Provide the (X, Y) coordinate of the cell's center where the given text is located.  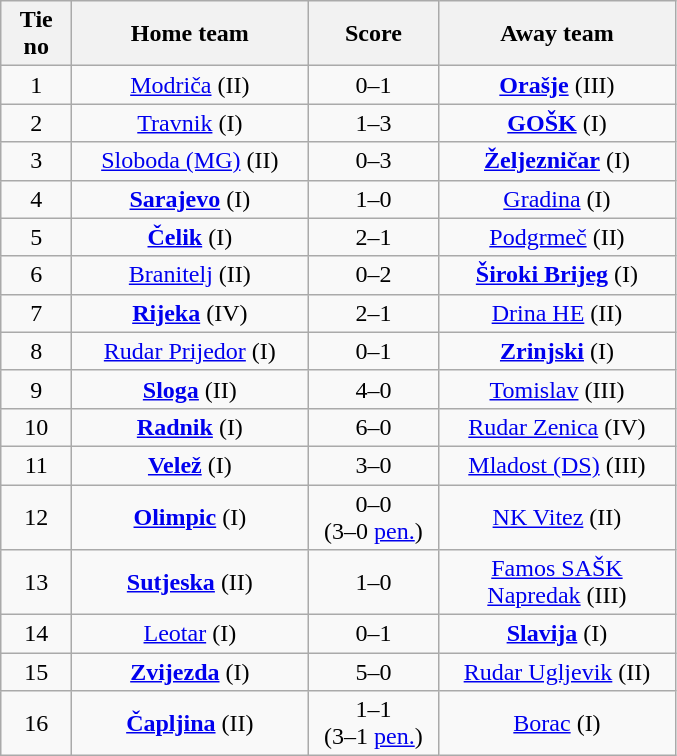
NK Vitez (II) (557, 516)
Rudar Zenica (IV) (557, 427)
9 (36, 389)
Slavija (I) (557, 634)
Gradina (I) (557, 199)
4–0 (374, 389)
8 (36, 351)
Home team (190, 34)
Modriča (II) (190, 85)
16 (36, 724)
0–2 (374, 275)
0–0(3–0 pen.) (374, 516)
Leotar (I) (190, 634)
3–0 (374, 465)
6–0 (374, 427)
6 (36, 275)
10 (36, 427)
Branitelj (II) (190, 275)
Rudar Prijedor (I) (190, 351)
Sloga (II) (190, 389)
Tomislav (III) (557, 389)
Away team (557, 34)
5 (36, 237)
Sutjeska (II) (190, 582)
11 (36, 465)
Radnik (I) (190, 427)
Travnik (I) (190, 123)
Olimpic (I) (190, 516)
2 (36, 123)
13 (36, 582)
Borac (I) (557, 724)
Velež (I) (190, 465)
Sarajevo (I) (190, 199)
1–3 (374, 123)
5–0 (374, 672)
Rijeka (IV) (190, 313)
Orašje (III) (557, 85)
4 (36, 199)
Čapljina (II) (190, 724)
Zrinjski (I) (557, 351)
Score (374, 34)
1–1(3–1 pen.) (374, 724)
Podgrmeč (II) (557, 237)
Željezničar (I) (557, 161)
Čelik (I) (190, 237)
1 (36, 85)
0–3 (374, 161)
15 (36, 672)
Tie no (36, 34)
14 (36, 634)
Famos SAŠK Napredak (III) (557, 582)
Mladost (DS) (III) (557, 465)
12 (36, 516)
Široki Brijeg (I) (557, 275)
3 (36, 161)
Zvijezda (I) (190, 672)
Sloboda (MG) (II) (190, 161)
Rudar Ugljevik (II) (557, 672)
7 (36, 313)
Drina HE (II) (557, 313)
GOŠK (I) (557, 123)
